Return the (x, y) coordinate for the center point of the cell that contains the specified text.  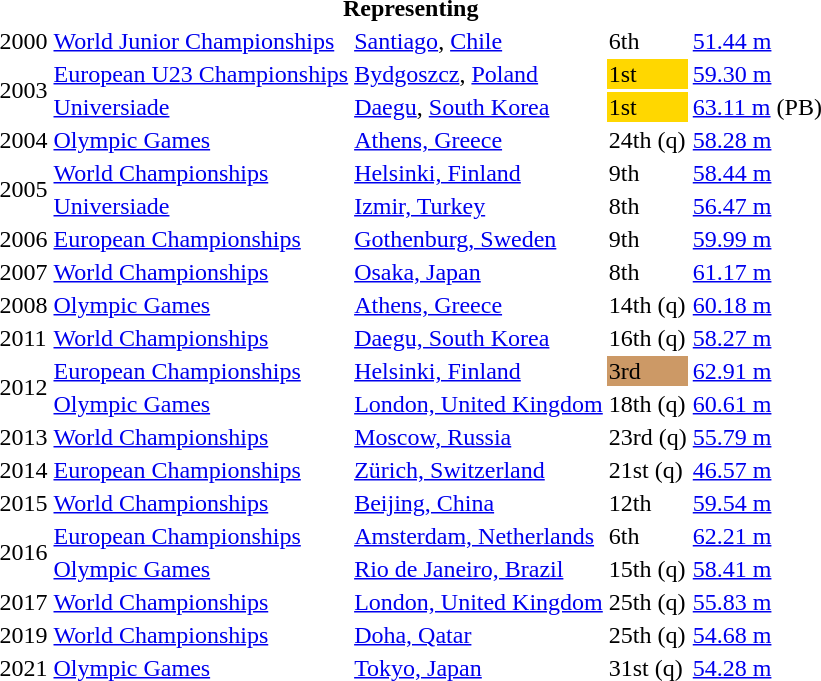
Zürich, Switzerland (479, 470)
Izmir, Turkey (479, 206)
23rd (q) (648, 437)
Doha, Qatar (479, 635)
Gothenburg, Sweden (479, 239)
European U23 Championships (201, 74)
World Junior Championships (201, 41)
Osaka, Japan (479, 272)
Bydgoszcz, Poland (479, 74)
18th (q) (648, 404)
3rd (648, 371)
21st (q) (648, 470)
Beijing, China (479, 503)
16th (q) (648, 338)
14th (q) (648, 305)
Moscow, Russia (479, 437)
Rio de Janeiro, Brazil (479, 569)
12th (648, 503)
Amsterdam, Netherlands (479, 536)
15th (q) (648, 569)
Santiago, Chile (479, 41)
24th (q) (648, 140)
